Locate the cell with the specified text and output its [X, Y] center coordinate. 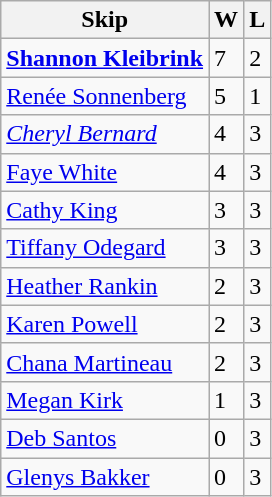
Shannon Kleibrink [105, 58]
5 [226, 96]
Chana Martineau [105, 362]
7 [226, 58]
Megan Kirk [105, 400]
Cathy King [105, 210]
Faye White [105, 172]
Cheryl Bernard [105, 134]
Glenys Bakker [105, 477]
L [258, 20]
Tiffany Odegard [105, 248]
Deb Santos [105, 438]
Heather Rankin [105, 286]
Karen Powell [105, 324]
Skip [105, 20]
Renée Sonnenberg [105, 96]
W [226, 20]
